Pinpoint the cell where the given text exists, returning its (x, y) midpoint coordinate. 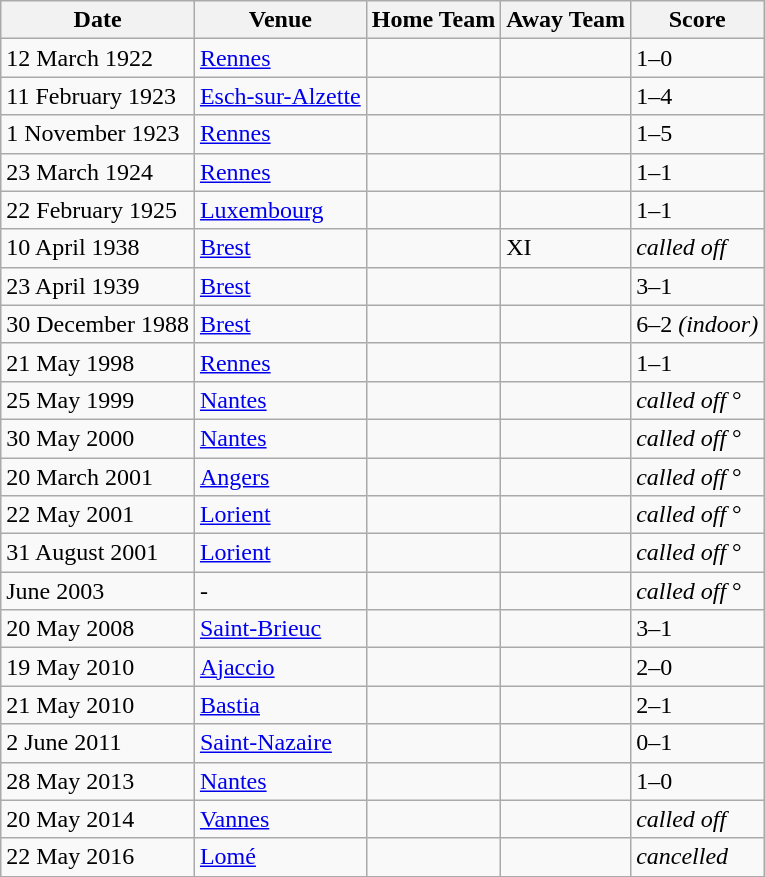
20 March 2001 (98, 477)
XI (566, 248)
30 December 1988 (98, 324)
- (280, 591)
22 May 2001 (98, 515)
Lomé (280, 857)
21 May 2010 (98, 705)
22 May 2016 (98, 857)
0–1 (698, 743)
20 May 2014 (98, 819)
6–2 (indoor) (698, 324)
20 May 2008 (98, 629)
1 November 1923 (98, 134)
Saint-Brieuc (280, 629)
Esch-sur-Alzette (280, 96)
Saint-Nazaire (280, 743)
Ajaccio (280, 667)
25 May 1999 (98, 400)
1–4 (698, 96)
Away Team (566, 20)
Vannes (280, 819)
2 June 2011 (98, 743)
Score (698, 20)
11 February 1923 (98, 96)
12 March 1922 (98, 58)
Bastia (280, 705)
23 April 1939 (98, 286)
1–5 (698, 134)
21 May 1998 (98, 362)
31 August 2001 (98, 553)
cancelled (698, 857)
2–1 (698, 705)
Luxembourg (280, 210)
22 February 1925 (98, 210)
June 2003 (98, 591)
Venue (280, 20)
19 May 2010 (98, 667)
23 March 1924 (98, 172)
Date (98, 20)
2–0 (698, 667)
Angers (280, 477)
28 May 2013 (98, 781)
10 April 1938 (98, 248)
Home Team (433, 20)
30 May 2000 (98, 438)
